Capture the cell that displays the provided text and extract its (x, y) central coordinate. 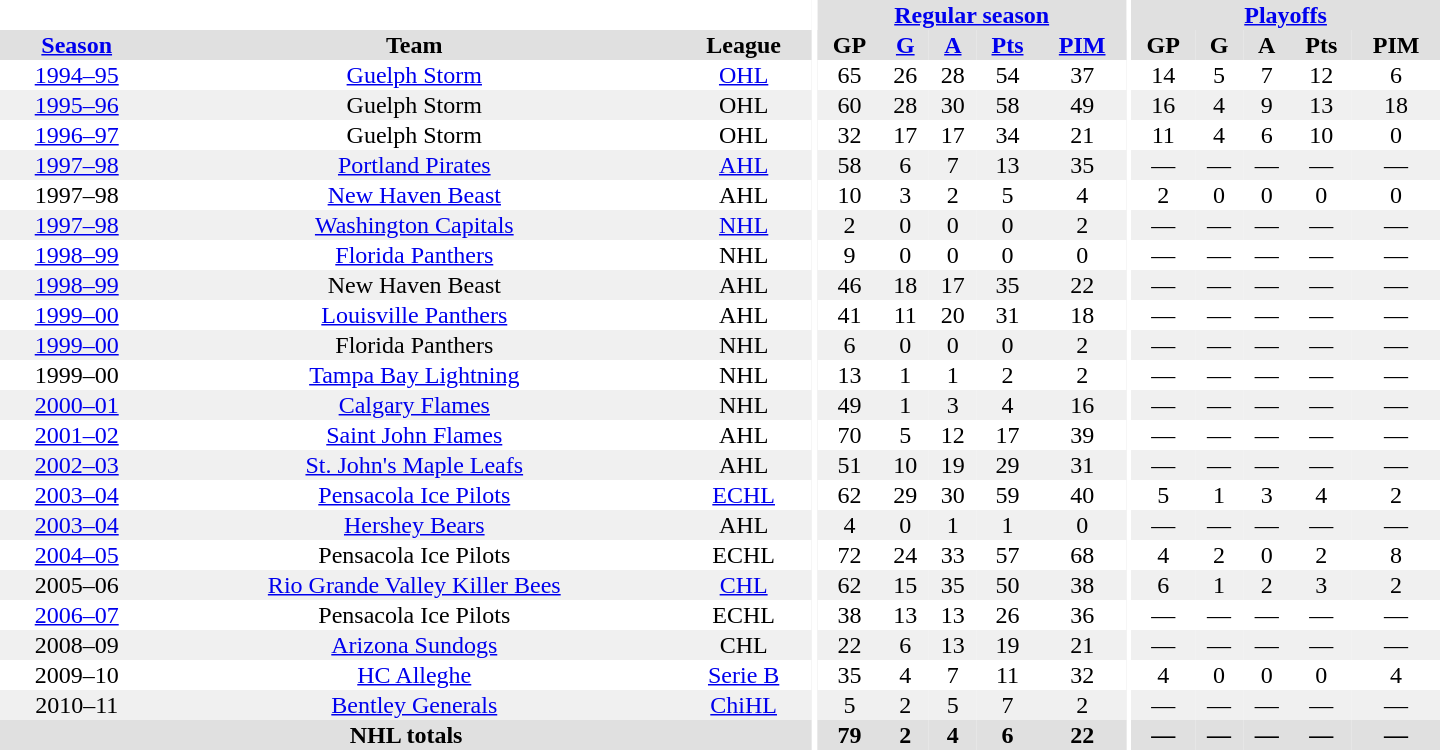
Rio Grande Valley Killer Bees (414, 585)
15 (905, 585)
50 (1008, 585)
League (744, 45)
Regular season (972, 15)
Team (414, 45)
HC Alleghe (414, 675)
Hershey Bears (414, 525)
2010–11 (76, 705)
70 (849, 435)
41 (849, 315)
20 (953, 315)
65 (849, 75)
2002–03 (76, 465)
59 (1008, 495)
68 (1082, 555)
Tampa Bay Lightning (414, 375)
2004–05 (76, 555)
24 (905, 555)
1996–97 (76, 135)
2001–02 (76, 435)
Saint John Flames (414, 435)
Arizona Sundogs (414, 645)
79 (849, 735)
2005–06 (76, 585)
2006–07 (76, 615)
40 (1082, 495)
46 (849, 285)
39 (1082, 435)
37 (1082, 75)
51 (849, 465)
33 (953, 555)
14 (1163, 75)
2000–01 (76, 405)
NHL totals (406, 735)
Bentley Generals (414, 705)
Calgary Flames (414, 405)
Playoffs (1286, 15)
Louisville Panthers (414, 315)
St. John's Maple Leafs (414, 465)
Season (76, 45)
Serie B (744, 675)
1994–95 (76, 75)
8 (1396, 555)
ChiHL (744, 705)
Washington Capitals (414, 225)
Portland Pirates (414, 165)
36 (1082, 615)
2008–09 (76, 645)
72 (849, 555)
1995–96 (76, 105)
60 (849, 105)
2009–10 (76, 675)
57 (1008, 555)
54 (1008, 75)
34 (1008, 135)
